Return the (x, y) coordinate for the center point of the cell that contains the specified text.  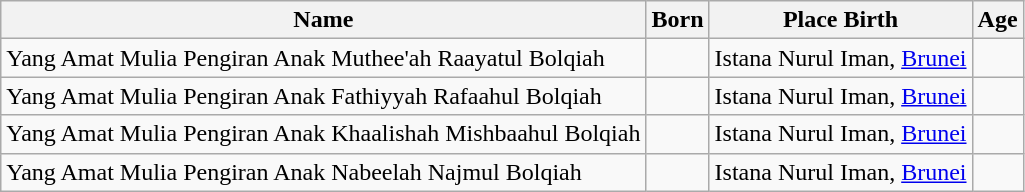
Yang Amat Mulia Pengiran Anak Fathiyyah Rafaahul Bolqiah (324, 96)
Born (678, 20)
Yang Amat Mulia Pengiran Anak Muthee'ah Raayatul Bolqiah (324, 58)
Name (324, 20)
Place Birth (840, 20)
Yang Amat Mulia Pengiran Anak Nabeelah Najmul Bolqiah (324, 172)
Age (998, 20)
Yang Amat Mulia Pengiran Anak Khaalishah Mishbaahul Bolqiah (324, 134)
